Capture the cell that displays the provided text and extract its [x, y] central coordinate. 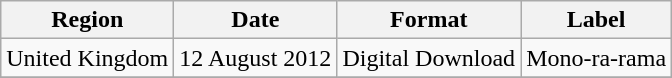
Mono-ra-rama [596, 58]
Format [429, 20]
Digital Download [429, 58]
Region [88, 20]
Date [256, 20]
Label [596, 20]
12 August 2012 [256, 58]
United Kingdom [88, 58]
